Capture the cell that displays the provided text and extract its [X, Y] central coordinate. 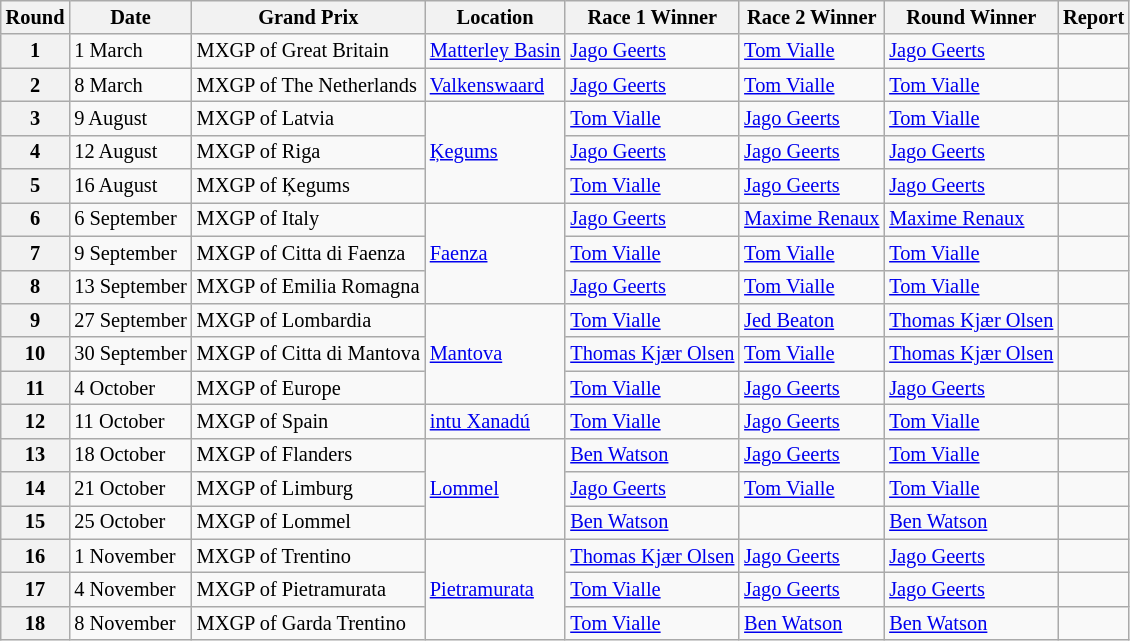
3 [36, 118]
Faenza [495, 252]
13 [36, 455]
7 [36, 253]
30 September [130, 354]
6 [36, 219]
16 August [130, 186]
8 November [130, 623]
8 March [130, 85]
MXGP of Flanders [308, 455]
13 September [130, 287]
Date [130, 17]
4 [36, 152]
Jed Beaton [812, 320]
Race 1 Winner [652, 17]
14 [36, 489]
Mantova [495, 354]
MXGP of Citta di Mantova [308, 354]
1 November [130, 556]
intu Xanadú [495, 421]
Round [36, 17]
17 [36, 589]
MXGP of Limburg [308, 489]
MXGP of Ķegums [308, 186]
MXGP of Emilia Romagna [308, 287]
6 September [130, 219]
Ķegums [495, 152]
MXGP of Spain [308, 421]
9 August [130, 118]
4 November [130, 589]
5 [36, 186]
MXGP of Lommel [308, 522]
1 March [130, 51]
MXGP of Garda Trentino [308, 623]
Pietramurata [495, 590]
MXGP of Europe [308, 388]
Lommel [495, 488]
MXGP of Riga [308, 152]
Race 2 Winner [812, 17]
12 [36, 421]
MXGP of Pietramurata [308, 589]
MXGP of Great Britain [308, 51]
MXGP of The Netherlands [308, 85]
18 [36, 623]
Location [495, 17]
Matterley Basin [495, 51]
8 [36, 287]
MXGP of Latvia [308, 118]
12 August [130, 152]
MXGP of Italy [308, 219]
21 October [130, 489]
4 October [130, 388]
1 [36, 51]
9 September [130, 253]
27 September [130, 320]
MXGP of Citta di Faenza [308, 253]
25 October [130, 522]
10 [36, 354]
9 [36, 320]
18 October [130, 455]
2 [36, 85]
Valkenswaard [495, 85]
11 October [130, 421]
16 [36, 556]
MXGP of Trentino [308, 556]
MXGP of Lombardia [308, 320]
11 [36, 388]
Round Winner [971, 17]
15 [36, 522]
Report [1094, 17]
Grand Prix [308, 17]
